Extract the (x, y) coordinate from the center of the cell holding the provided text.  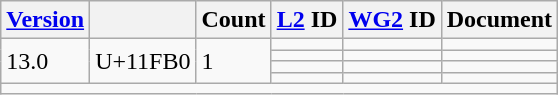
13.0 (46, 61)
Document (499, 20)
WG2 ID (392, 20)
Count (234, 20)
U+11FB0 (143, 61)
1 (234, 61)
L2 ID (307, 20)
Version (46, 20)
